Capture the cell that displays the provided text and extract its (X, Y) central coordinate. 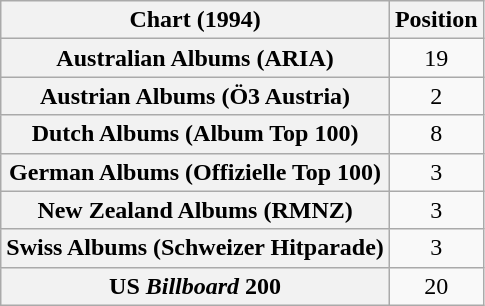
8 (436, 134)
Chart (1994) (196, 20)
19 (436, 58)
Austrian Albums (Ö3 Austria) (196, 96)
New Zealand Albums (RMNZ) (196, 210)
20 (436, 286)
2 (436, 96)
Swiss Albums (Schweizer Hitparade) (196, 248)
German Albums (Offizielle Top 100) (196, 172)
Position (436, 20)
US Billboard 200 (196, 286)
Australian Albums (ARIA) (196, 58)
Dutch Albums (Album Top 100) (196, 134)
